Extract the [x, y] coordinate from the center of the cell holding the provided text.  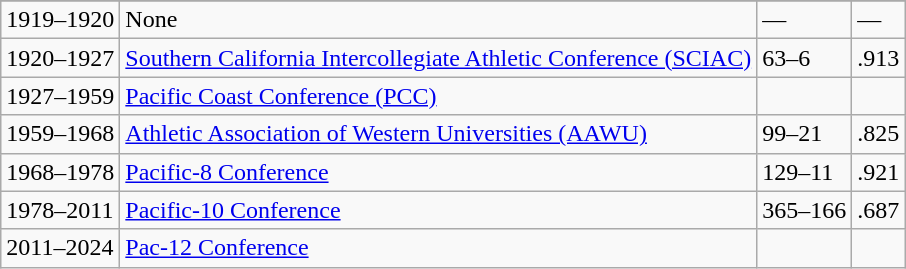
1919–1920 [60, 20]
99–21 [804, 134]
1959–1968 [60, 134]
365–166 [804, 210]
129–11 [804, 172]
.913 [878, 58]
1920–1927 [60, 58]
Pac-12 Conference [438, 248]
2011–2024 [60, 248]
.825 [878, 134]
1927–1959 [60, 96]
.687 [878, 210]
Athletic Association of Western Universities (AAWU) [438, 134]
1978–2011 [60, 210]
Pacific-10 Conference [438, 210]
.921 [878, 172]
1968–1978 [60, 172]
Pacific Coast Conference (PCC) [438, 96]
Pacific-8 Conference [438, 172]
Southern California Intercollegiate Athletic Conference (SCIAC) [438, 58]
63–6 [804, 58]
None [438, 20]
